Extract the (x, y) coordinate from the center of the cell holding the provided text.  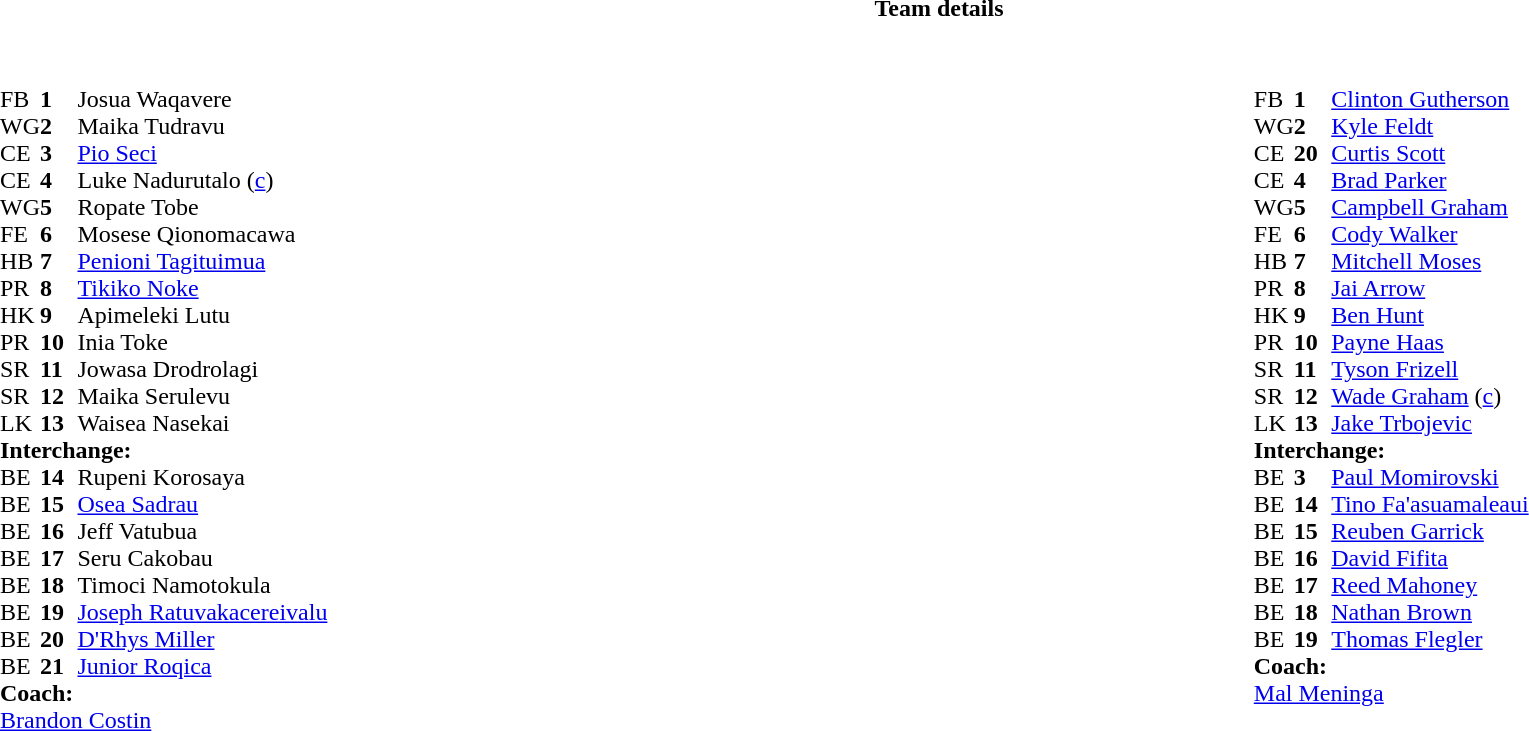
Osea Sadrau (202, 504)
David Fifita (1430, 558)
Maika Serulevu (202, 396)
Timoci Namotokula (202, 586)
Josua Waqavere (202, 100)
21 (59, 666)
Maika Tudravu (202, 126)
Tikiko Noke (202, 288)
Tyson Frizell (1430, 370)
Apimeleki Lutu (202, 316)
Tino Fa'asuamaleaui (1430, 504)
Ropate Tobe (202, 208)
Jake Trbojevic (1430, 424)
Reuben Garrick (1430, 532)
Pio Seci (202, 154)
Payne Haas (1430, 342)
Mitchell Moses (1430, 262)
D'Rhys Miller (202, 640)
Wade Graham (c) (1430, 396)
Nathan Brown (1430, 612)
Kyle Feldt (1430, 126)
Curtis Scott (1430, 154)
Cody Walker (1430, 234)
Jai Arrow (1430, 288)
Jowasa Drodrolagi (202, 370)
Mosese Qionomacawa (202, 234)
Inia Toke (202, 342)
Thomas Flegler (1430, 640)
Waisea Nasekai (202, 424)
Jeff Vatubua (202, 532)
Rupeni Korosaya (202, 478)
Clinton Gutherson (1430, 100)
Ben Hunt (1430, 316)
Campbell Graham (1430, 208)
Paul Momirovski (1430, 478)
Seru Cakobau (202, 558)
Luke Nadurutalo (c) (202, 180)
Junior Roqica (202, 666)
Penioni Tagituimua (202, 262)
Brad Parker (1430, 180)
Joseph Ratuvakacereivalu (202, 612)
Reed Mahoney (1430, 586)
